Determine the (x, y) coordinate at the center of the cell enclosing the given text.  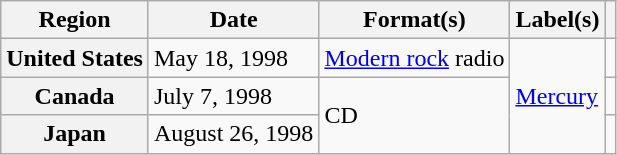
May 18, 1998 (233, 58)
Canada (75, 96)
Format(s) (414, 20)
Mercury (558, 96)
Date (233, 20)
July 7, 1998 (233, 96)
August 26, 1998 (233, 134)
Region (75, 20)
Label(s) (558, 20)
Japan (75, 134)
CD (414, 115)
United States (75, 58)
Modern rock radio (414, 58)
